Extract the [X, Y] coordinate from the center of the cell holding the provided text.  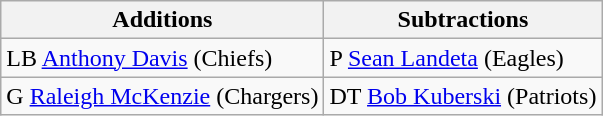
LB Anthony Davis (Chiefs) [162, 58]
Additions [162, 20]
Subtractions [463, 20]
G Raleigh McKenzie (Chargers) [162, 96]
P Sean Landeta (Eagles) [463, 58]
DT Bob Kuberski (Patriots) [463, 96]
